Determine the (x, y) coordinate at the center of the cell enclosing the given text.  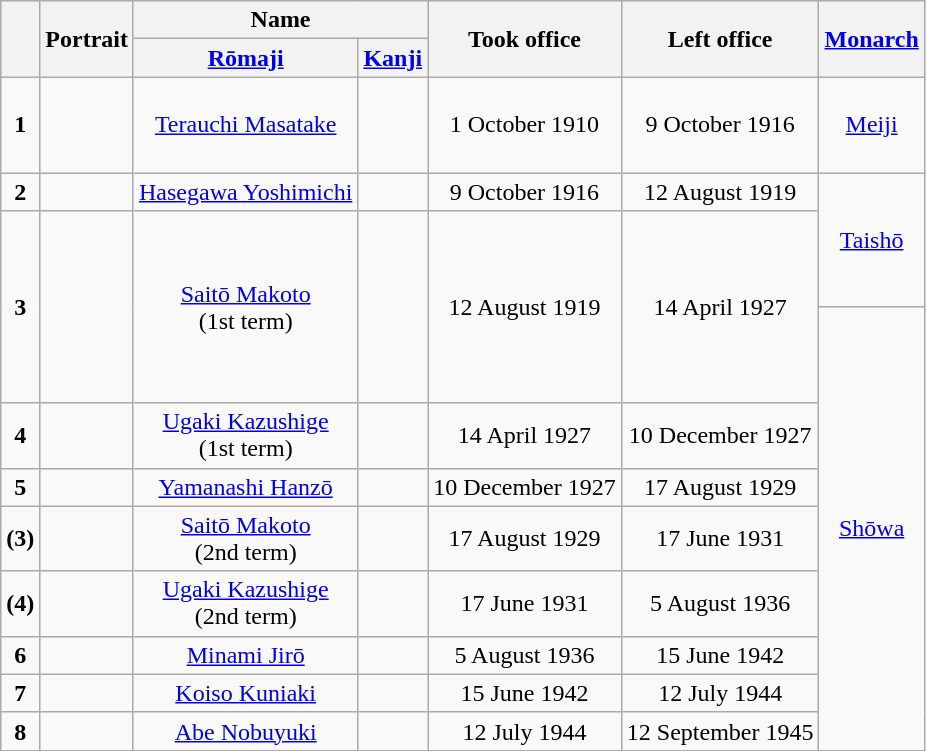
2 (20, 192)
Meiji (872, 125)
Yamanashi Hanzō (245, 487)
Shōwa (872, 528)
Ugaki Kazushige(2nd term) (245, 604)
Monarch (872, 39)
Left office (720, 39)
6 (20, 655)
Took office (525, 39)
Ugaki Kazushige(1st term) (245, 436)
Saitō Makoto(1st term) (245, 307)
Hasegawa Yoshimichi (245, 192)
Portrait (87, 39)
Kanji (393, 58)
(4) (20, 604)
12 September 1945 (720, 731)
8 (20, 731)
Name (280, 20)
7 (20, 693)
Taishō (872, 240)
Minami Jirō (245, 655)
1 (20, 125)
Saitō Makoto(2nd term) (245, 538)
Terauchi Masatake (245, 125)
4 (20, 436)
Rōmaji (245, 58)
(3) (20, 538)
5 (20, 487)
Koiso Kuniaki (245, 693)
Abe Nobuyuki (245, 731)
3 (20, 307)
1 October 1910 (525, 125)
